Scan for the cell matching the given text and deliver its (x, y) coordinate at center. 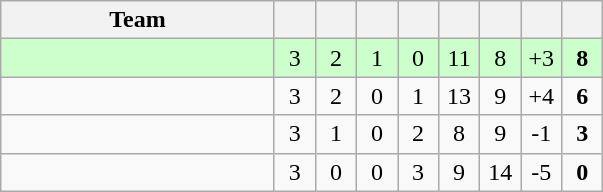
-5 (542, 172)
-1 (542, 134)
+4 (542, 96)
Team (138, 20)
6 (582, 96)
13 (460, 96)
+3 (542, 58)
14 (500, 172)
11 (460, 58)
